Find where the given text appears and provide that cell's center as (x, y) coordinate. 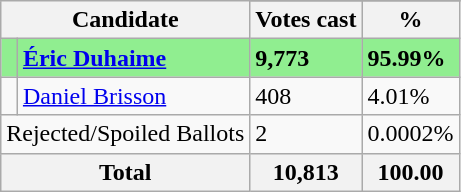
9,773 (306, 58)
4.01% (410, 96)
2 (306, 134)
10,813 (306, 172)
Éric Duhaime (133, 58)
Candidate (126, 20)
0.0002% (410, 134)
Total (126, 172)
Votes cast (306, 20)
% (410, 20)
100.00 (410, 172)
408 (306, 96)
Daniel Brisson (133, 96)
Rejected/Spoiled Ballots (126, 134)
95.99% (410, 58)
